From the cell containing the given text, extract its center point as [x, y] coordinate. 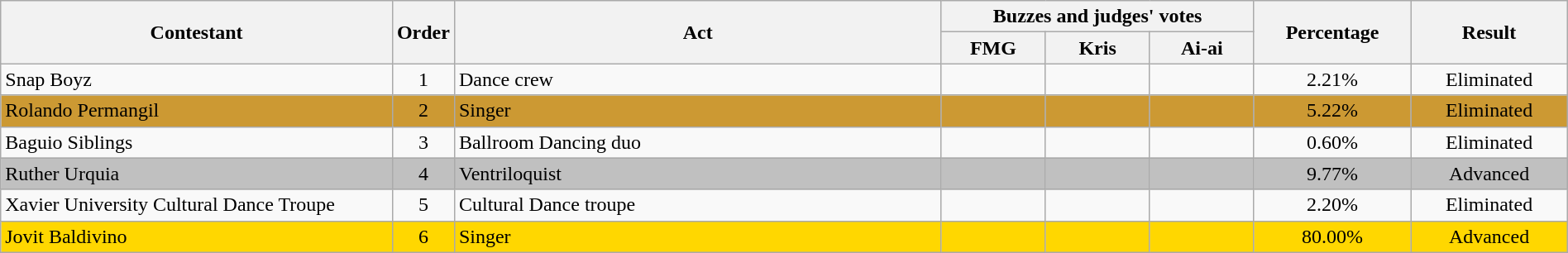
80.00% [1331, 236]
6 [423, 236]
Ruther Urquia [197, 174]
0.60% [1331, 142]
5 [423, 205]
Ballroom Dancing duo [697, 142]
Percentage [1331, 32]
Result [1489, 32]
Order [423, 32]
5.22% [1331, 111]
3 [423, 142]
4 [423, 174]
Baguio Siblings [197, 142]
FMG [993, 48]
Act [697, 32]
2.20% [1331, 205]
Ai-ai [1202, 48]
2 [423, 111]
9.77% [1331, 174]
1 [423, 79]
Buzzes and judges' votes [1097, 17]
Contestant [197, 32]
2.21% [1331, 79]
Cultural Dance troupe [697, 205]
Kris [1097, 48]
Ventriloquist [697, 174]
Jovit Baldivino [197, 236]
Snap Boyz [197, 79]
Rolando Permangil [197, 111]
Dance crew [697, 79]
Xavier University Cultural Dance Troupe [197, 205]
